Determine the (x, y) coordinate at the center of the cell enclosing the given text.  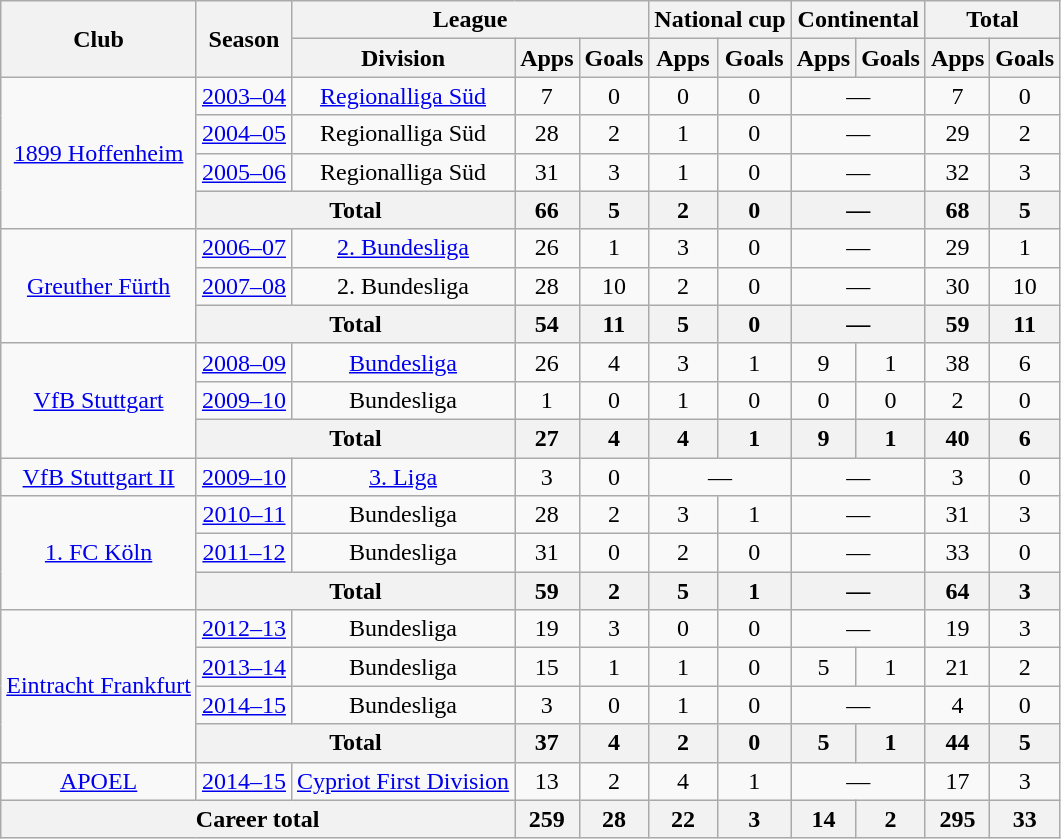
2005–06 (244, 172)
2011–12 (244, 553)
2012–13 (244, 629)
Eintracht Frankfurt (99, 686)
National cup (720, 20)
Season (244, 39)
Cypriot First Division (402, 781)
38 (957, 362)
17 (957, 781)
2008–09 (244, 362)
1899 Hoffenheim (99, 153)
VfB Stuttgart II (99, 477)
Continental (858, 20)
15 (547, 667)
37 (547, 743)
30 (957, 286)
2006–07 (244, 248)
21 (957, 667)
2010–11 (244, 515)
14 (823, 819)
Club (99, 39)
44 (957, 743)
Career total (258, 819)
13 (547, 781)
66 (547, 210)
Division (402, 58)
2013–14 (244, 667)
40 (957, 438)
2003–04 (244, 96)
64 (957, 591)
2007–08 (244, 286)
Greuther Fürth (99, 286)
54 (547, 324)
VfB Stuttgart (99, 400)
22 (683, 819)
27 (547, 438)
259 (547, 819)
1. FC Köln (99, 553)
APOEL (99, 781)
32 (957, 172)
League (470, 20)
2004–05 (244, 134)
68 (957, 210)
295 (957, 819)
3. Liga (402, 477)
